Locate the cell with the specified text and output its (x, y) center coordinate. 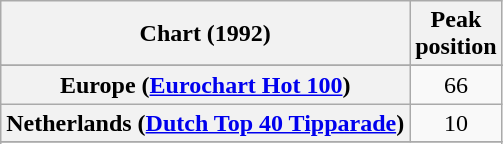
10 (456, 123)
Peakposition (456, 34)
Europe (Eurochart Hot 100) (206, 85)
66 (456, 85)
Netherlands (Dutch Top 40 Tipparade) (206, 123)
Chart (1992) (206, 34)
